From the cell containing the given text, extract its center point as [X, Y] coordinate. 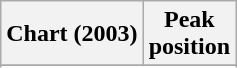
Chart (2003) [72, 34]
Peakposition [189, 34]
